Return [x, y] of the center of cell containing provided text 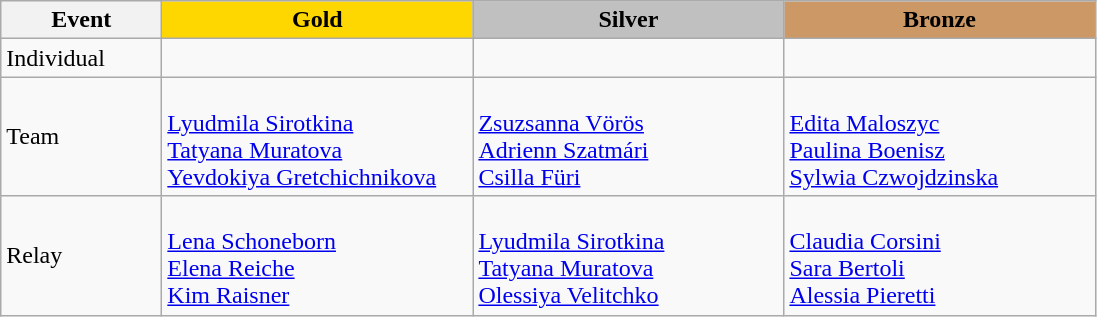
Event [82, 20]
Relay [82, 256]
Zsuzsanna Vörös Adrienn Szatmári Csilla Füri [628, 136]
Claudia Corsini Sara Bertoli Alessia Pieretti [940, 256]
Bronze [940, 20]
Lyudmila Sirotkina Tatyana Muratova Olessiya Velitchko [628, 256]
Gold [318, 20]
Edita Maloszyc Paulina Boenisz Sylwia Czwojdzinska [940, 136]
Lyudmila Sirotkina Tatyana Muratova Yevdokiya Gretchichnikova [318, 136]
Individual [82, 58]
Team [82, 136]
Silver [628, 20]
Lena Schoneborn Elena Reiche Kim Raisner [318, 256]
